For the text-containing cell, return its midpoint in (X, Y) coordinate format. 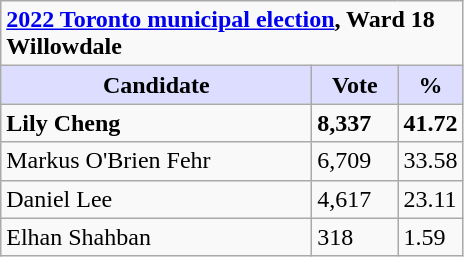
Daniel Lee (156, 199)
23.11 (430, 199)
Markus O'Brien Fehr (156, 161)
6,709 (355, 161)
Candidate (156, 85)
2022 Toronto municipal election, Ward 18 Willowdale (232, 34)
33.58 (430, 161)
Elhan Shahban (156, 237)
8,337 (355, 123)
Lily Cheng (156, 123)
4,617 (355, 199)
% (430, 85)
Vote (355, 85)
41.72 (430, 123)
318 (355, 237)
1.59 (430, 237)
